Detect which cell encompasses the target text, then output its [X, Y] center coordinate. 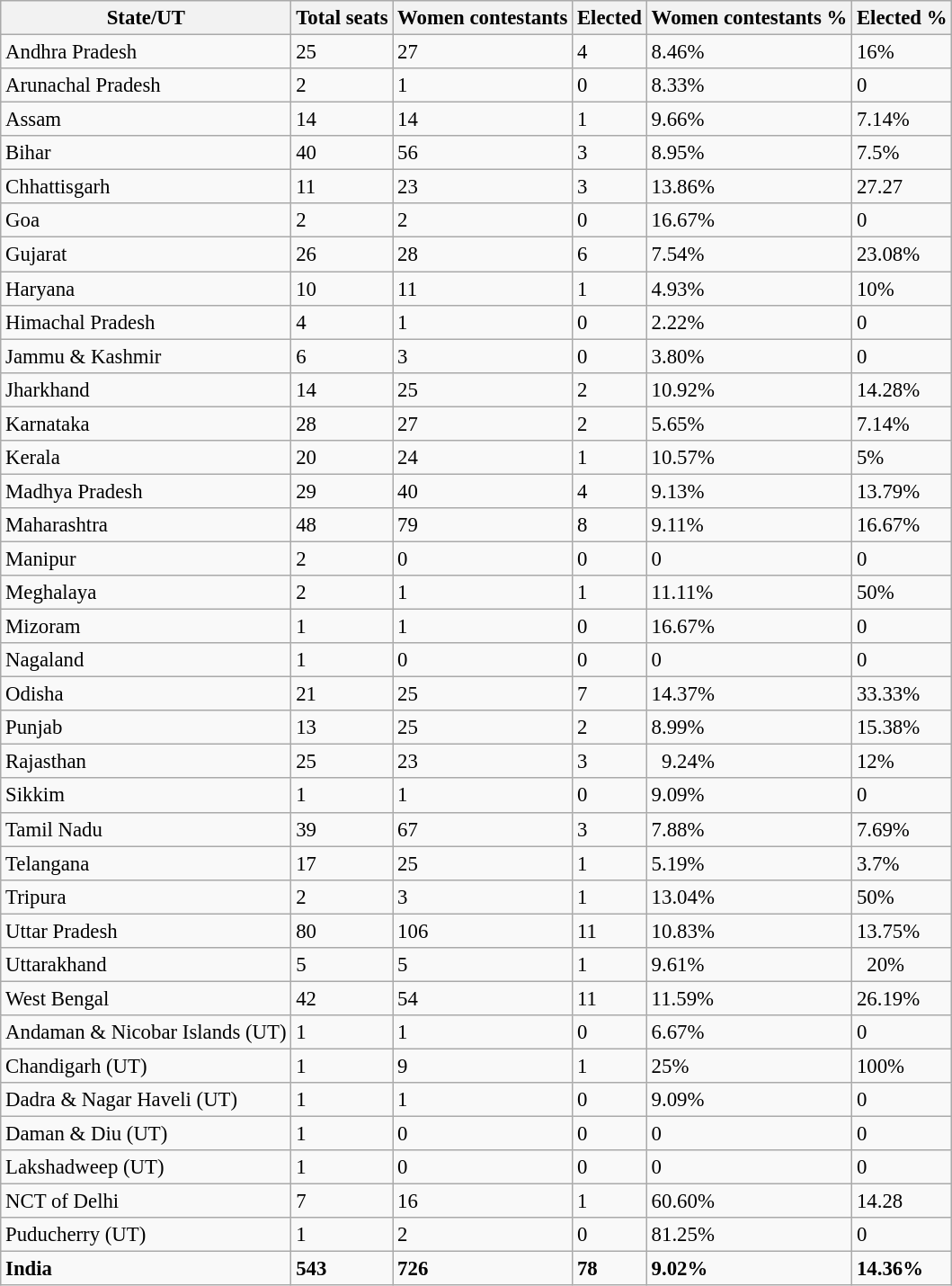
Arunachal Pradesh [146, 85]
81.25% [749, 1235]
5.19% [749, 863]
8.33% [749, 85]
Assam [146, 120]
Uttar Pradesh [146, 931]
9.13% [749, 491]
9.66% [749, 120]
Haryana [146, 289]
Mizoram [146, 627]
14.28% [903, 389]
29 [342, 491]
9.11% [749, 525]
Daman & Diu (UT) [146, 1134]
Meghalaya [146, 593]
Gujarat [146, 255]
Manipur [146, 558]
27.27 [903, 187]
8 [609, 525]
24 [483, 458]
13.75% [903, 931]
Jharkhand [146, 389]
17 [342, 863]
Jammu & Kashmir [146, 356]
33.33% [903, 694]
42 [342, 998]
Women contestants % [749, 18]
Telangana [146, 863]
8.46% [749, 52]
12% [903, 762]
56 [483, 153]
Goa [146, 220]
9.61% [749, 965]
Women contestants [483, 18]
67 [483, 829]
Punjab [146, 728]
25% [749, 1066]
10.83% [749, 931]
78 [609, 1269]
79 [483, 525]
Puducherry (UT) [146, 1235]
15.38% [903, 728]
60.60% [749, 1201]
Kerala [146, 458]
9.02% [749, 1269]
Andhra Pradesh [146, 52]
14.28 [903, 1201]
Tripura [146, 897]
10 [342, 289]
Elected [609, 18]
3.7% [903, 863]
7.69% [903, 829]
Karnataka [146, 424]
20% [903, 965]
9 [483, 1066]
10.57% [749, 458]
13 [342, 728]
13.04% [749, 897]
6.67% [749, 1032]
13.79% [903, 491]
13.86% [749, 187]
4.93% [749, 289]
21 [342, 694]
11.11% [749, 593]
48 [342, 525]
Nagaland [146, 660]
20 [342, 458]
16% [903, 52]
543 [342, 1269]
10.92% [749, 389]
Maharashtra [146, 525]
Chhattisgarh [146, 187]
7.88% [749, 829]
39 [342, 829]
106 [483, 931]
14.37% [749, 694]
80 [342, 931]
726 [483, 1269]
Lakshadweep (UT) [146, 1167]
Tamil Nadu [146, 829]
2.22% [749, 322]
5.65% [749, 424]
Uttarakhand [146, 965]
Himachal Pradesh [146, 322]
16 [483, 1201]
Total seats [342, 18]
Elected % [903, 18]
7.54% [749, 255]
Sikkim [146, 796]
14.36% [903, 1269]
Odisha [146, 694]
8.95% [749, 153]
Chandigarh (UT) [146, 1066]
7.5% [903, 153]
54 [483, 998]
India [146, 1269]
26 [342, 255]
26.19% [903, 998]
8.99% [749, 728]
10% [903, 289]
Rajasthan [146, 762]
Bihar [146, 153]
9.24% [749, 762]
Dadra & Nagar Haveli (UT) [146, 1100]
State/UT [146, 18]
Madhya Pradesh [146, 491]
NCT of Delhi [146, 1201]
5% [903, 458]
11.59% [749, 998]
100% [903, 1066]
3.80% [749, 356]
Andaman & Nicobar Islands (UT) [146, 1032]
West Bengal [146, 998]
23.08% [903, 255]
